Output the (X, Y) coordinate of the center of the cell containing the given text.  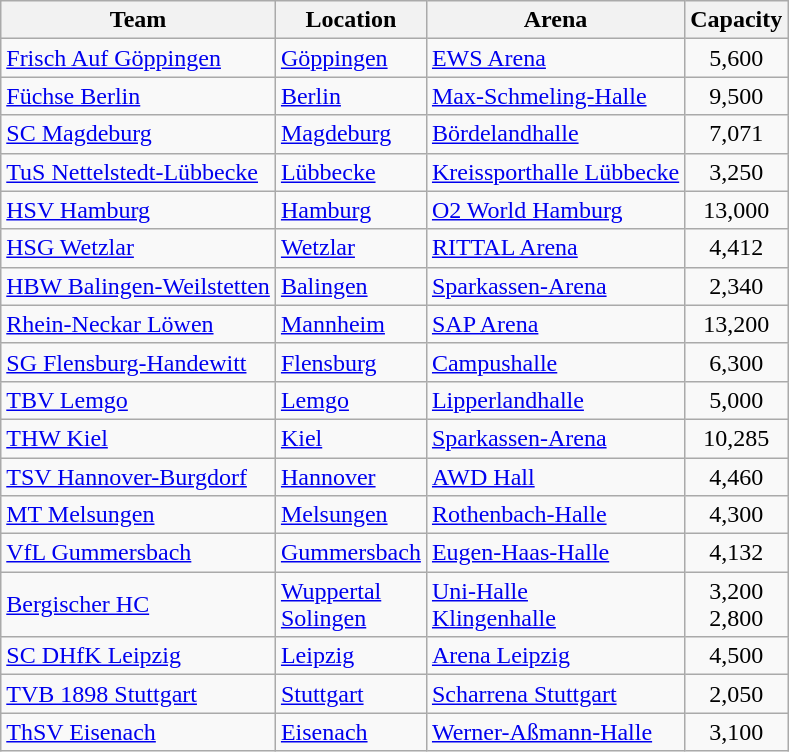
10,285 (736, 438)
Berlin (350, 96)
Arena (555, 20)
ThSV Eisenach (138, 732)
HSV Hamburg (138, 210)
4,460 (736, 477)
Hamburg (350, 210)
4,412 (736, 248)
Uni-HalleKlingenhalle (555, 604)
TSV Hannover-Burgdorf (138, 477)
Campushalle (555, 362)
Flensburg (350, 362)
Rothenbach-Halle (555, 515)
Stuttgart (350, 694)
7,071 (736, 134)
Kiel (350, 438)
Gummersbach (350, 553)
Füchse Berlin (138, 96)
2,340 (736, 286)
Kreissporthalle Lübbecke (555, 172)
4,300 (736, 515)
TuS Nettelstedt-Lübbecke (138, 172)
13,200 (736, 324)
HSG Wetzlar (138, 248)
2,050 (736, 694)
Frisch Auf Göppingen (138, 58)
THW Kiel (138, 438)
SC DHfK Leipzig (138, 656)
SC Magdeburg (138, 134)
EWS Arena (555, 58)
Bördelandhalle (555, 134)
4,500 (736, 656)
O2 World Hamburg (555, 210)
13,000 (736, 210)
Location (350, 20)
5,600 (736, 58)
Werner-Aßmann-Halle (555, 732)
TBV Lemgo (138, 400)
Leipzig (350, 656)
3,2002,800 (736, 604)
MT Melsungen (138, 515)
Eugen-Haas-Halle (555, 553)
SAP Arena (555, 324)
Balingen (350, 286)
Arena Leipzig (555, 656)
Mannheim (350, 324)
SG Flensburg-Handewitt (138, 362)
Max-Schmeling-Halle (555, 96)
Rhein-Neckar Löwen (138, 324)
3,250 (736, 172)
Bergischer HC (138, 604)
6,300 (736, 362)
Lemgo (350, 400)
AWD Hall (555, 477)
9,500 (736, 96)
RITTAL Arena (555, 248)
Göppingen (350, 58)
Eisenach (350, 732)
VfL Gummersbach (138, 553)
WuppertalSolingen (350, 604)
HBW Balingen-Weilstetten (138, 286)
Hannover (350, 477)
TVB 1898 Stuttgart (138, 694)
Lipperlandhalle (555, 400)
4,132 (736, 553)
Team (138, 20)
Capacity (736, 20)
Wetzlar (350, 248)
Scharrena Stuttgart (555, 694)
Lübbecke (350, 172)
5,000 (736, 400)
3,100 (736, 732)
Magdeburg (350, 134)
Melsungen (350, 515)
